Extract the (x, y) coordinate from the center of the cell holding the provided text.  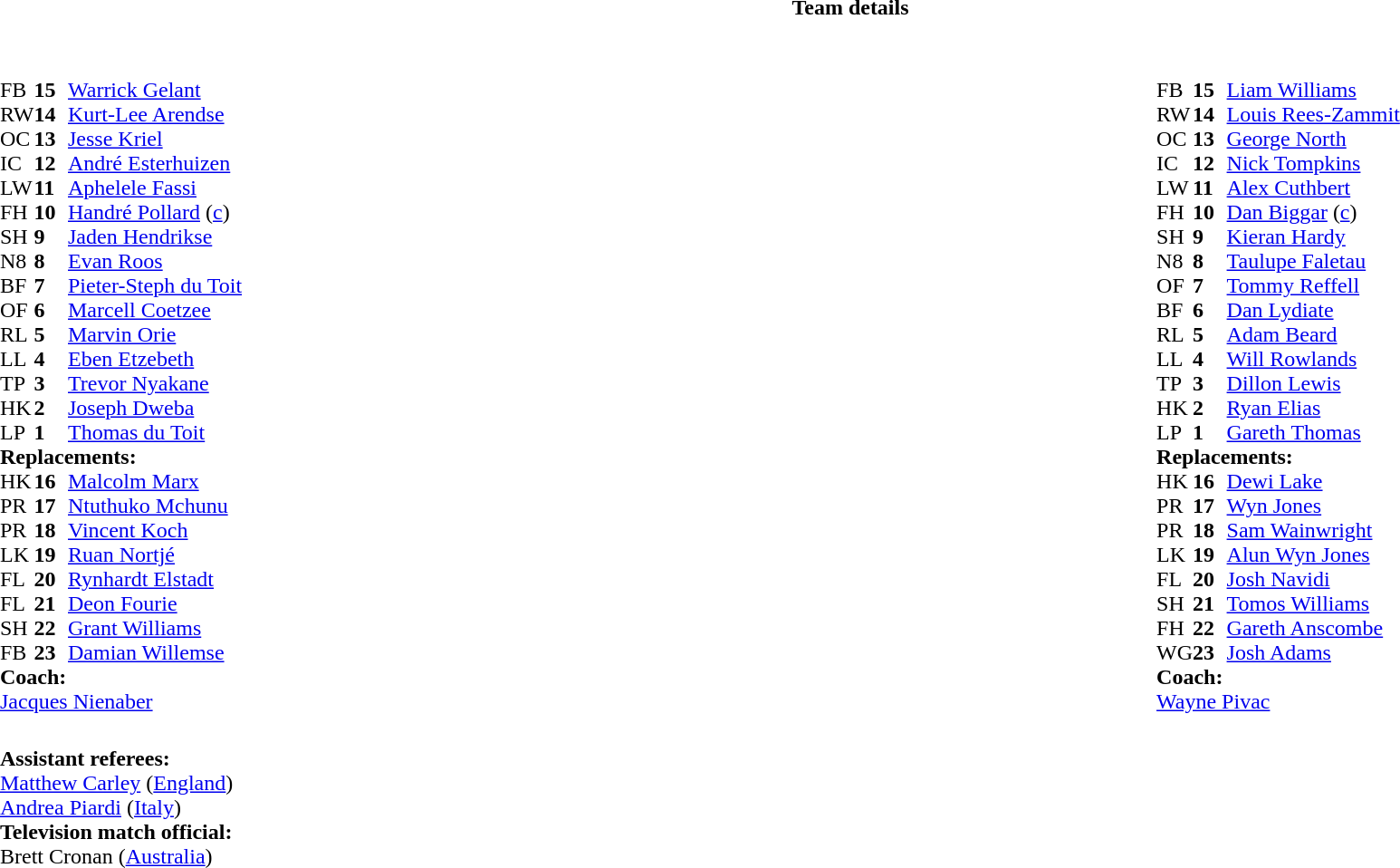
Pieter-Steph du Toit (155, 286)
Josh Navidi (1313, 580)
Taulupe Faletau (1313, 261)
Tommy Reffell (1313, 286)
Gareth Thomas (1313, 433)
Rynhardt Elstadt (155, 580)
Alex Cuthbert (1313, 188)
Wyn Jones (1313, 506)
Dan Biggar (c) (1313, 212)
Sam Wainwright (1313, 531)
Alun Wyn Jones (1313, 555)
Deon Fourie (155, 603)
Louis Rees-Zammit (1313, 114)
Warrick Gelant (155, 91)
Ryan Elias (1313, 408)
Jaden Hendrikse (155, 237)
Kurt-Lee Arendse (155, 114)
Joseph Dweba (155, 408)
Gareth Anscombe (1313, 629)
André Esterhuizen (155, 163)
Dillon Lewis (1313, 384)
Josh Adams (1313, 652)
Handré Pollard (c) (155, 212)
Jesse Kriel (155, 140)
Trevor Nyakane (155, 384)
Will Rowlands (1313, 359)
Malcolm Marx (155, 482)
Damian Willemse (155, 652)
Ntuthuko Mchunu (155, 506)
Dan Lydiate (1313, 310)
Thomas du Toit (155, 433)
Aphelele Fassi (155, 188)
Marvin Orie (155, 335)
Tomos Williams (1313, 603)
Vincent Koch (155, 531)
Grant Williams (155, 629)
Kieran Hardy (1313, 237)
Wayne Pivac (1279, 701)
Ruan Nortjé (155, 555)
Nick Tompkins (1313, 163)
Adam Beard (1313, 335)
Dewi Lake (1313, 482)
Eben Etzebeth (155, 359)
Liam Williams (1313, 91)
Jacques Nienaber (121, 701)
Marcell Coetzee (155, 310)
Evan Roos (155, 261)
WG (1175, 652)
George North (1313, 140)
